Find where the given text appears and provide that cell's center as (x, y) coordinate. 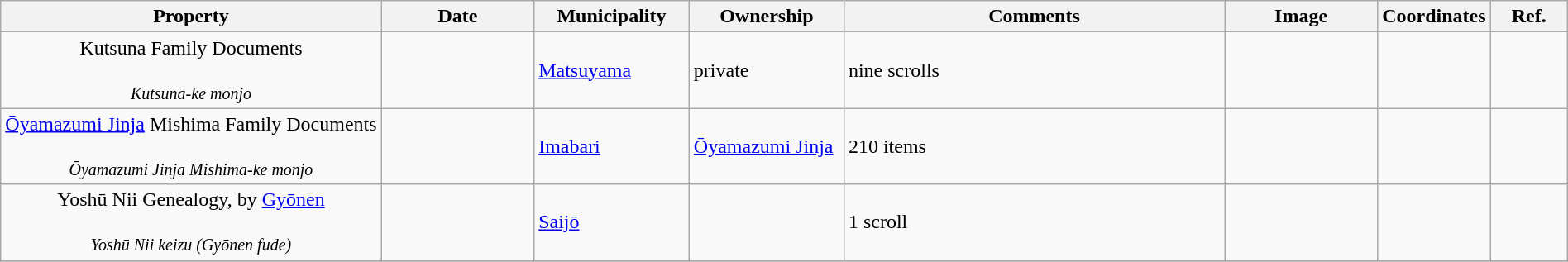
Municipality (612, 17)
Ōyamazumi Jinja (766, 146)
1 scroll (1034, 222)
Coordinates (1434, 17)
private (766, 70)
Ownership (766, 17)
Ōyamazumi Jinja Mishima Family DocumentsŌyamazumi Jinja Mishima-ke monjo (191, 146)
Kutsuna Family DocumentsKutsuna-ke monjo (191, 70)
210 items (1034, 146)
Matsuyama (612, 70)
nine scrolls (1034, 70)
Image (1302, 17)
Comments (1034, 17)
Property (191, 17)
Imabari (612, 146)
Saijō (612, 222)
Date (457, 17)
Ref. (1528, 17)
Yoshū Nii Genealogy, by GyōnenYoshū Nii keizu (Gyōnen fude) (191, 222)
